Return [x, y] of the center of cell containing provided text 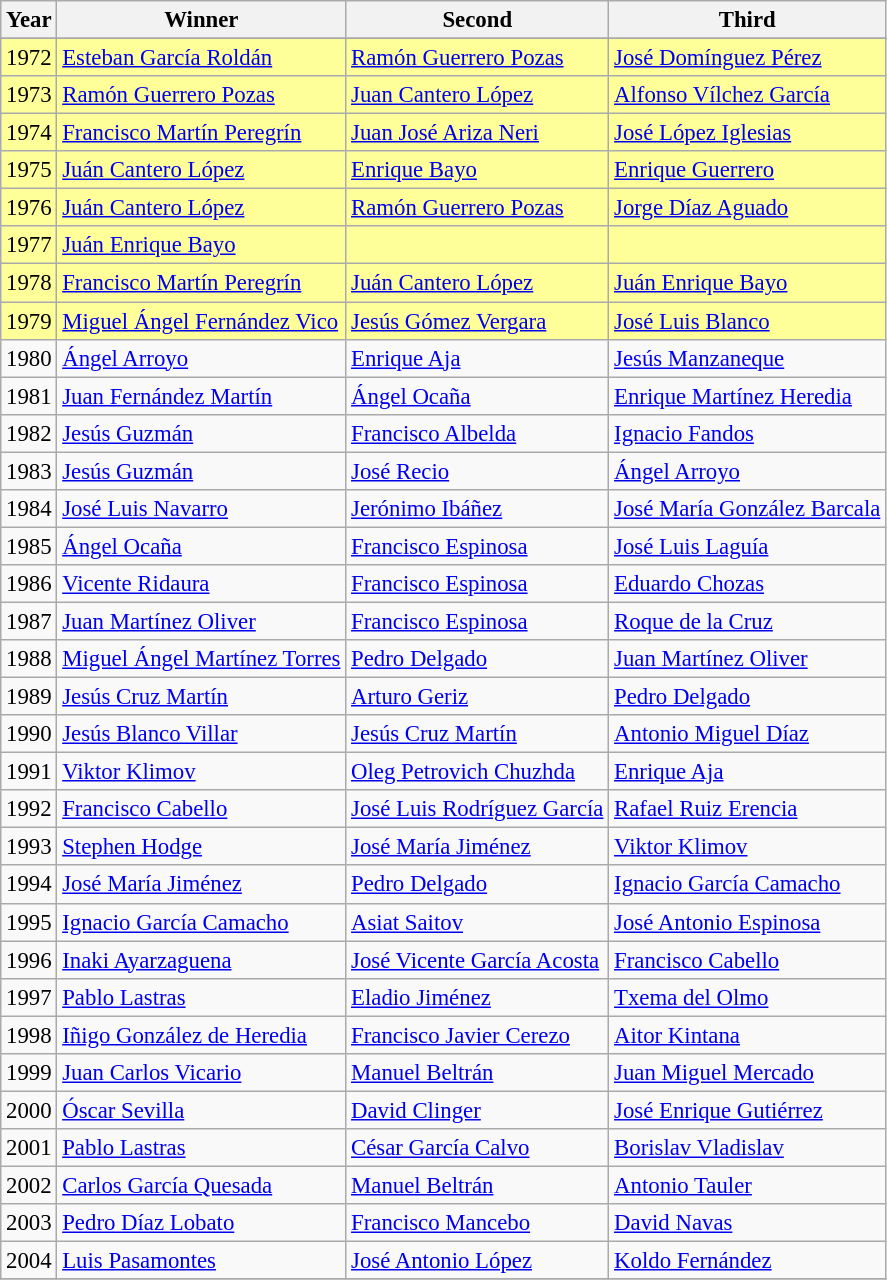
1989 [29, 697]
2001 [29, 1148]
José María González Barcala [748, 509]
1988 [29, 659]
1986 [29, 584]
1994 [29, 885]
Iñigo González de Heredia [202, 1035]
Jesús Manzaneque [748, 358]
Inaki Ayarzaguena [202, 960]
1980 [29, 358]
Winner [202, 20]
Aitor Kintana [748, 1035]
Stephen Hodge [202, 847]
Jesús Blanco Villar [202, 734]
Vicente Ridaura [202, 584]
Eduardo Chozas [748, 584]
1982 [29, 433]
1984 [29, 509]
Eladio Jiménez [478, 997]
1997 [29, 997]
Miguel Ángel Fernández Vico [202, 321]
2003 [29, 1223]
2000 [29, 1110]
1991 [29, 772]
David Clinger [478, 1110]
Koldo Fernández [748, 1261]
José Domínguez Pérez [748, 58]
José Luis Laguía [748, 546]
1985 [29, 546]
Carlos García Quesada [202, 1185]
1993 [29, 847]
1977 [29, 245]
1974 [29, 133]
1976 [29, 208]
1992 [29, 809]
Year [29, 20]
Txema del Olmo [748, 997]
1987 [29, 621]
Francisco Mancebo [478, 1223]
2004 [29, 1261]
José Antonio López [478, 1261]
Francisco Javier Cerezo [478, 1035]
1996 [29, 960]
Borislav Vladislav [748, 1148]
Enrique Guerrero [748, 170]
Enrique Bayo [478, 170]
1978 [29, 283]
Second [478, 20]
Ignacio Fandos [748, 433]
1990 [29, 734]
Arturo Geriz [478, 697]
Antonio Miguel Díaz [748, 734]
José Antonio Espinosa [748, 922]
Juan Miguel Mercado [748, 1073]
Francisco Albelda [478, 433]
Antonio Tauler [748, 1185]
José Recio [478, 471]
Miguel Ángel Martínez Torres [202, 659]
Juan José Ariza Neri [478, 133]
Roque de la Cruz [748, 621]
José Vicente García Acosta [478, 960]
Jerónimo Ibáñez [478, 509]
1999 [29, 1073]
Asiat Saitov [478, 922]
Jorge Díaz Aguado [748, 208]
José López Iglesias [748, 133]
1981 [29, 396]
Luis Pasamontes [202, 1261]
José Enrique Gutiérrez [748, 1110]
David Navas [748, 1223]
Juan Cantero López [478, 95]
José Luis Rodríguez García [478, 809]
José Luis Blanco [748, 321]
Jesús Gómez Vergara [478, 321]
Alfonso Vílchez García [748, 95]
1983 [29, 471]
1975 [29, 170]
José Luis Navarro [202, 509]
Enrique Martínez Heredia [748, 396]
Juan Carlos Vicario [202, 1073]
Juan Fernández Martín [202, 396]
Rafael Ruiz Erencia [748, 809]
Óscar Sevilla [202, 1110]
Esteban García Roldán [202, 58]
1998 [29, 1035]
1979 [29, 321]
1972 [29, 58]
César García Calvo [478, 1148]
2002 [29, 1185]
1973 [29, 95]
1995 [29, 922]
Pedro Díaz Lobato [202, 1223]
Oleg Petrovich Chuzhda [478, 772]
Third [748, 20]
